For the text-containing cell, return its midpoint in (X, Y) coordinate format. 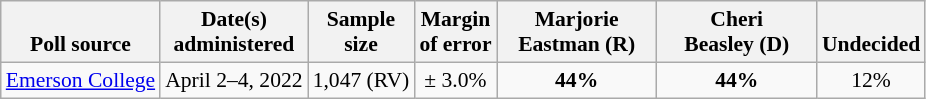
Poll source (80, 32)
± 3.0% (455, 80)
12% (871, 80)
April 2–4, 2022 (234, 80)
MarjorieEastman (R) (577, 32)
Samplesize (362, 32)
1,047 (RV) (362, 80)
Date(s)administered (234, 32)
CheriBeasley (D) (737, 32)
Marginof error (455, 32)
Emerson College (80, 80)
Undecided (871, 32)
